From the cell containing the given text, extract its center point as [x, y] coordinate. 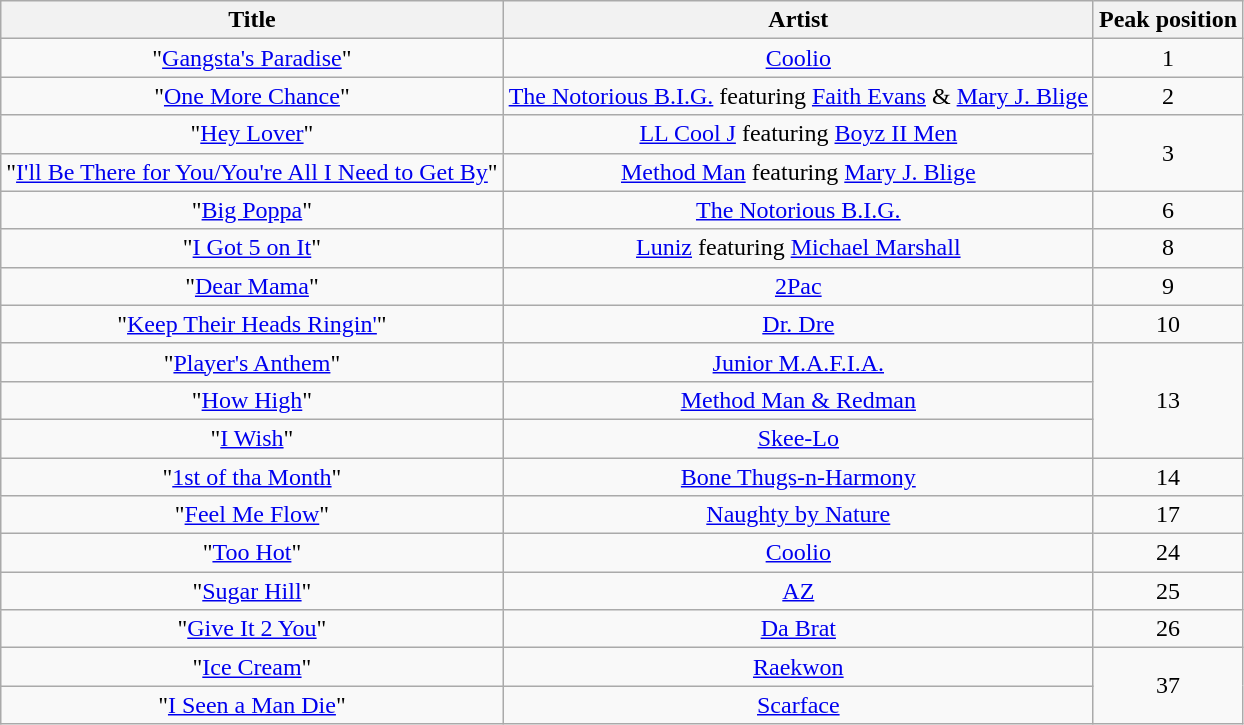
17 [1168, 515]
3 [1168, 153]
Method Man featuring Mary J. Blige [798, 172]
8 [1168, 248]
Peak position [1168, 20]
2 [1168, 96]
Method Man & Redman [798, 400]
Artist [798, 20]
"Player's Anthem" [252, 362]
"Dear Mama" [252, 286]
Skee-Lo [798, 438]
Bone Thugs-n-Harmony [798, 477]
26 [1168, 629]
Raekwon [798, 667]
"Keep Their Heads Ringin'" [252, 324]
"One More Chance" [252, 96]
"Ice Cream" [252, 667]
Title [252, 20]
13 [1168, 400]
Luniz featuring Michael Marshall [798, 248]
LL Cool J featuring Boyz II Men [798, 134]
"Hey Lover" [252, 134]
24 [1168, 553]
10 [1168, 324]
Da Brat [798, 629]
1 [1168, 58]
Dr. Dre [798, 324]
"Too Hot" [252, 553]
"Big Poppa" [252, 210]
Junior M.A.F.I.A. [798, 362]
37 [1168, 686]
9 [1168, 286]
"How High" [252, 400]
"1st of tha Month" [252, 477]
6 [1168, 210]
2Pac [798, 286]
Scarface [798, 705]
25 [1168, 591]
The Notorious B.I.G. featuring Faith Evans & Mary J. Blige [798, 96]
"I Wish" [252, 438]
"Give It 2 You" [252, 629]
14 [1168, 477]
"I'll Be There for You/You're All I Need to Get By" [252, 172]
"I Seen a Man Die" [252, 705]
AZ [798, 591]
The Notorious B.I.G. [798, 210]
"Feel Me Flow" [252, 515]
Naughty by Nature [798, 515]
"I Got 5 on It" [252, 248]
"Sugar Hill" [252, 591]
"Gangsta's Paradise" [252, 58]
